Capture the cell that displays the provided text and extract its (x, y) central coordinate. 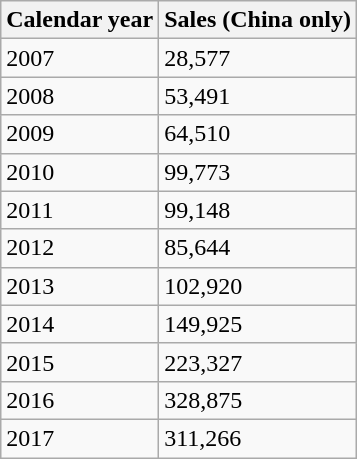
Sales (China only) (258, 20)
223,327 (258, 362)
328,875 (258, 400)
99,773 (258, 172)
2008 (80, 96)
Calendar year (80, 20)
85,644 (258, 248)
102,920 (258, 286)
2015 (80, 362)
28,577 (258, 58)
64,510 (258, 134)
2017 (80, 438)
2013 (80, 286)
53,491 (258, 96)
2009 (80, 134)
99,148 (258, 210)
149,925 (258, 324)
2016 (80, 400)
311,266 (258, 438)
2014 (80, 324)
2012 (80, 248)
2011 (80, 210)
2007 (80, 58)
2010 (80, 172)
